For the text-containing cell, return its midpoint in (x, y) coordinate format. 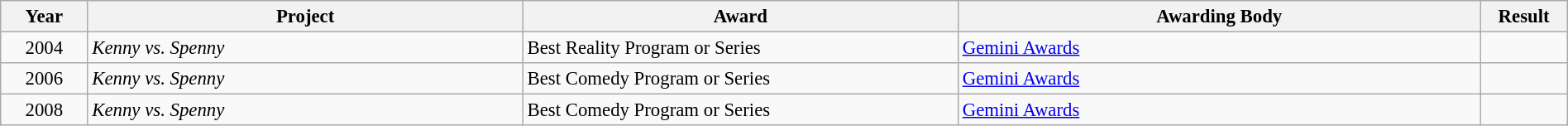
Year (45, 17)
Project (305, 17)
Result (1523, 17)
Awarding Body (1219, 17)
Best Reality Program or Series (740, 48)
2004 (45, 48)
2006 (45, 79)
Award (740, 17)
2008 (45, 110)
